Return the [X, Y] coordinate for the center point of the cell that contains the specified text.  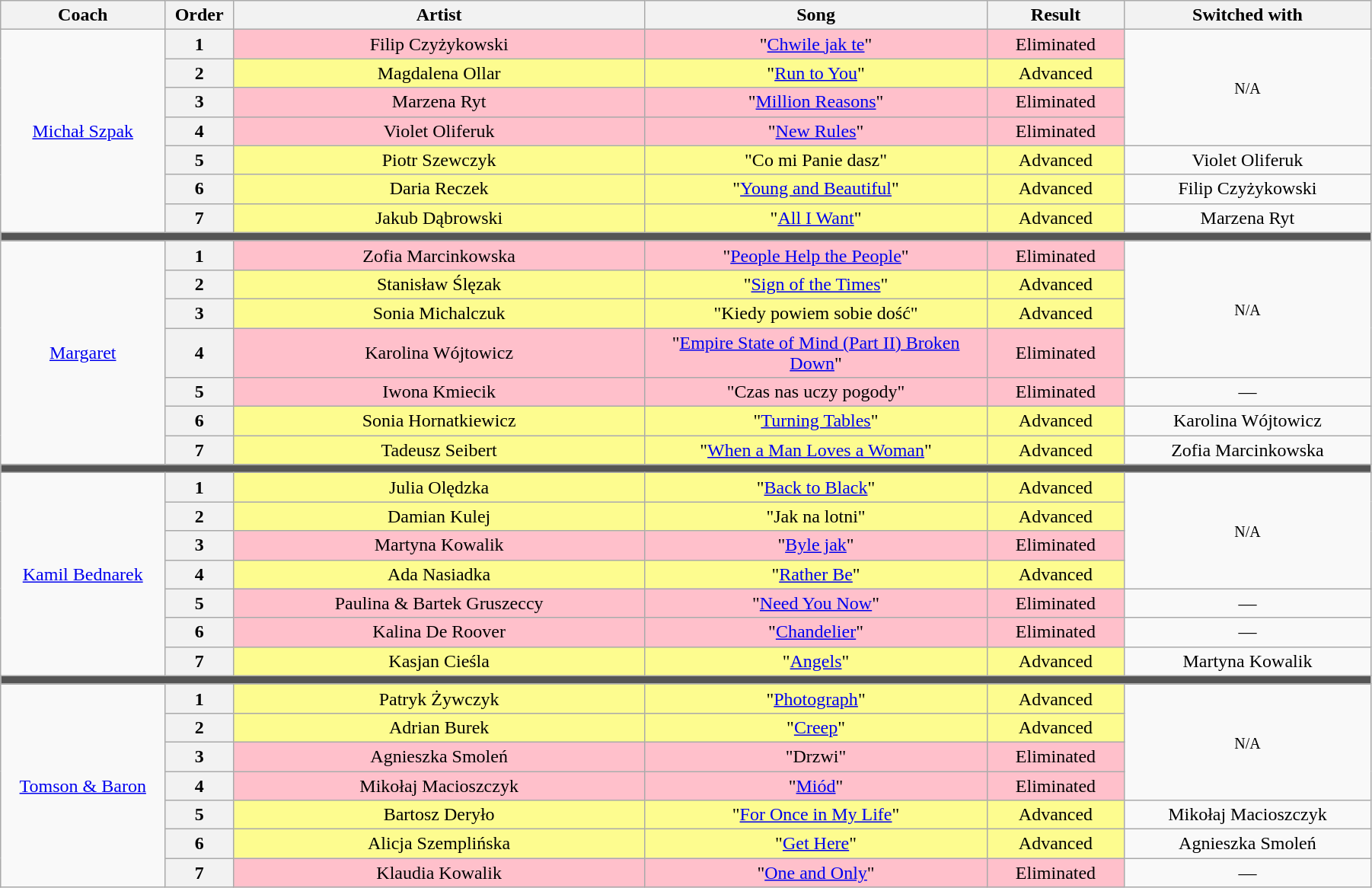
Damian Kulej [439, 516]
"Czas nas uczy pogody" [816, 392]
"Drzwi" [816, 756]
Daria Reczek [439, 189]
"Turning Tables" [816, 421]
"Byle jak" [816, 545]
Bartosz Deryło [439, 815]
"Back to Black" [816, 487]
Alicja Szemplińska [439, 844]
Switched with [1247, 15]
Song [816, 15]
"Miód" [816, 785]
Michał Szpak [83, 131]
Klaudia Kowalik [439, 873]
Ada Nasiadka [439, 574]
Paulina & Bartek Gruszeccy [439, 603]
"Kiedy powiem sobie dość" [816, 313]
"Get Here" [816, 844]
Kalina De Roover [439, 632]
"When a Man Loves a Woman" [816, 450]
Julia Olędzka [439, 487]
"Co mi Panie dasz" [816, 160]
"New Rules" [816, 131]
"Rather Be" [816, 574]
Jakub Dąbrowski [439, 218]
Sonia Hornatkiewicz [439, 421]
Sonia Michalczuk [439, 313]
Kamil Bednarek [83, 574]
"Photograph" [816, 698]
Adrian Burek [439, 727]
Tadeusz Seibert [439, 450]
"Chandelier" [816, 632]
Kasjan Cieśla [439, 661]
Coach [83, 15]
"All I Want" [816, 218]
"Chwile jak te" [816, 44]
Result [1055, 15]
Patryk Żywczyk [439, 698]
Stanisław Ślęzak [439, 284]
"Need You Now" [816, 603]
Piotr Szewczyk [439, 160]
Order [199, 15]
Artist [439, 15]
"People Help the People" [816, 255]
"Sign of the Times" [816, 284]
"Empire State of Mind (Part II) Broken Down" [816, 352]
"For Once in My Life" [816, 815]
"Jak na lotni" [816, 516]
"One and Only" [816, 873]
"Young and Beautiful" [816, 189]
"Million Reasons" [816, 102]
"Run to You" [816, 73]
Iwona Kmiecik [439, 392]
Magdalena Ollar [439, 73]
"Angels" [816, 661]
Tomson & Baron [83, 785]
Margaret [83, 352]
"Creep" [816, 727]
